Search for the cell housing the specified text and yield its [X, Y] center coordinate. 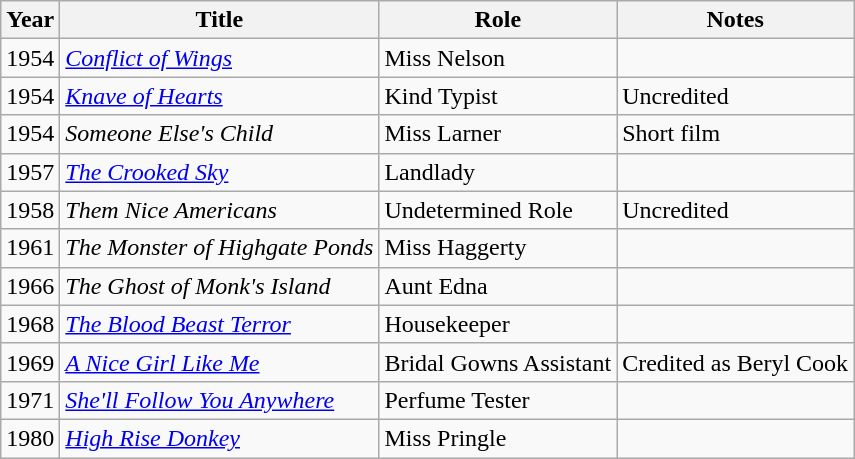
Kind Typist [498, 96]
1968 [30, 324]
Miss Haggerty [498, 248]
The Ghost of Monk's Island [220, 286]
A Nice Girl Like Me [220, 362]
Credited as Beryl Cook [736, 362]
She'll Follow You Anywhere [220, 400]
Aunt Edna [498, 286]
1980 [30, 438]
Undetermined Role [498, 210]
1961 [30, 248]
Conflict of Wings [220, 58]
1966 [30, 286]
Notes [736, 20]
Role [498, 20]
Miss Nelson [498, 58]
Them Nice Americans [220, 210]
Miss Larner [498, 134]
Housekeeper [498, 324]
Year [30, 20]
The Blood Beast Terror [220, 324]
High Rise Donkey [220, 438]
Someone Else's Child [220, 134]
1958 [30, 210]
Perfume Tester [498, 400]
1969 [30, 362]
Knave of Hearts [220, 96]
The Monster of Highgate Ponds [220, 248]
Title [220, 20]
Short film [736, 134]
Bridal Gowns Assistant [498, 362]
1957 [30, 172]
1971 [30, 400]
The Crooked Sky [220, 172]
Landlady [498, 172]
Miss Pringle [498, 438]
